Identify which cell holds the provided text, then report its [X, Y] central coordinate. 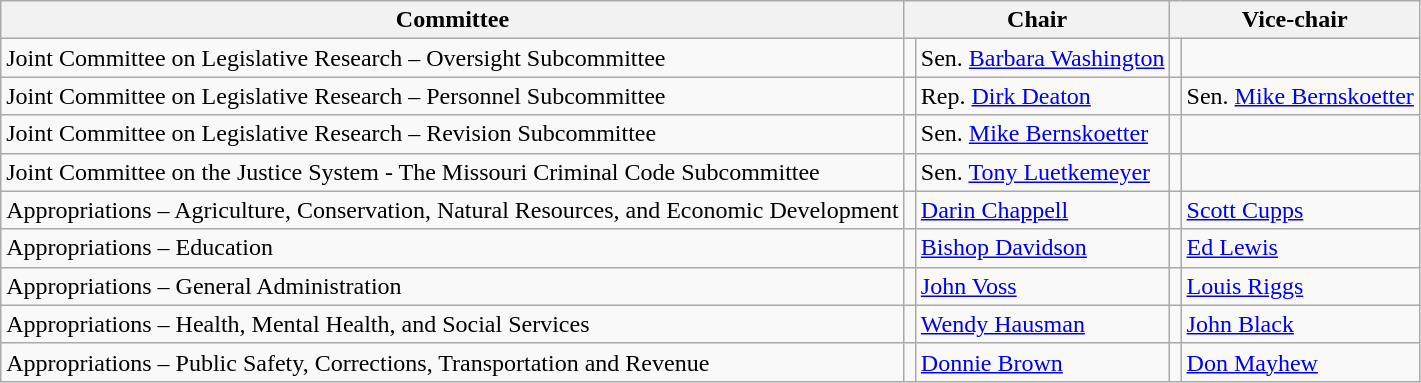
Joint Committee on Legislative Research – Personnel Subcommittee [453, 96]
Appropriations – General Administration [453, 286]
Vice-chair [1294, 20]
Darin Chappell [1042, 210]
Ed Lewis [1300, 248]
Rep. Dirk Deaton [1042, 96]
Appropriations – Education [453, 248]
Appropriations – Health, Mental Health, and Social Services [453, 324]
John Voss [1042, 286]
Joint Committee on the Justice System - The Missouri Criminal Code Subcommittee [453, 172]
Sen. Tony Luetkemeyer [1042, 172]
Appropriations – Public Safety, Corrections, Transportation and Revenue [453, 362]
Don Mayhew [1300, 362]
Committee [453, 20]
Donnie Brown [1042, 362]
Chair [1037, 20]
Joint Committee on Legislative Research – Revision Subcommittee [453, 134]
Bishop Davidson [1042, 248]
Sen. Barbara Washington [1042, 58]
Scott Cupps [1300, 210]
Louis Riggs [1300, 286]
Appropriations – Agriculture, Conservation, Natural Resources, and Economic Development [453, 210]
Wendy Hausman [1042, 324]
John Black [1300, 324]
Joint Committee on Legislative Research – Oversight Subcommittee [453, 58]
